From the cell containing the given text, extract its center point as (X, Y) coordinate. 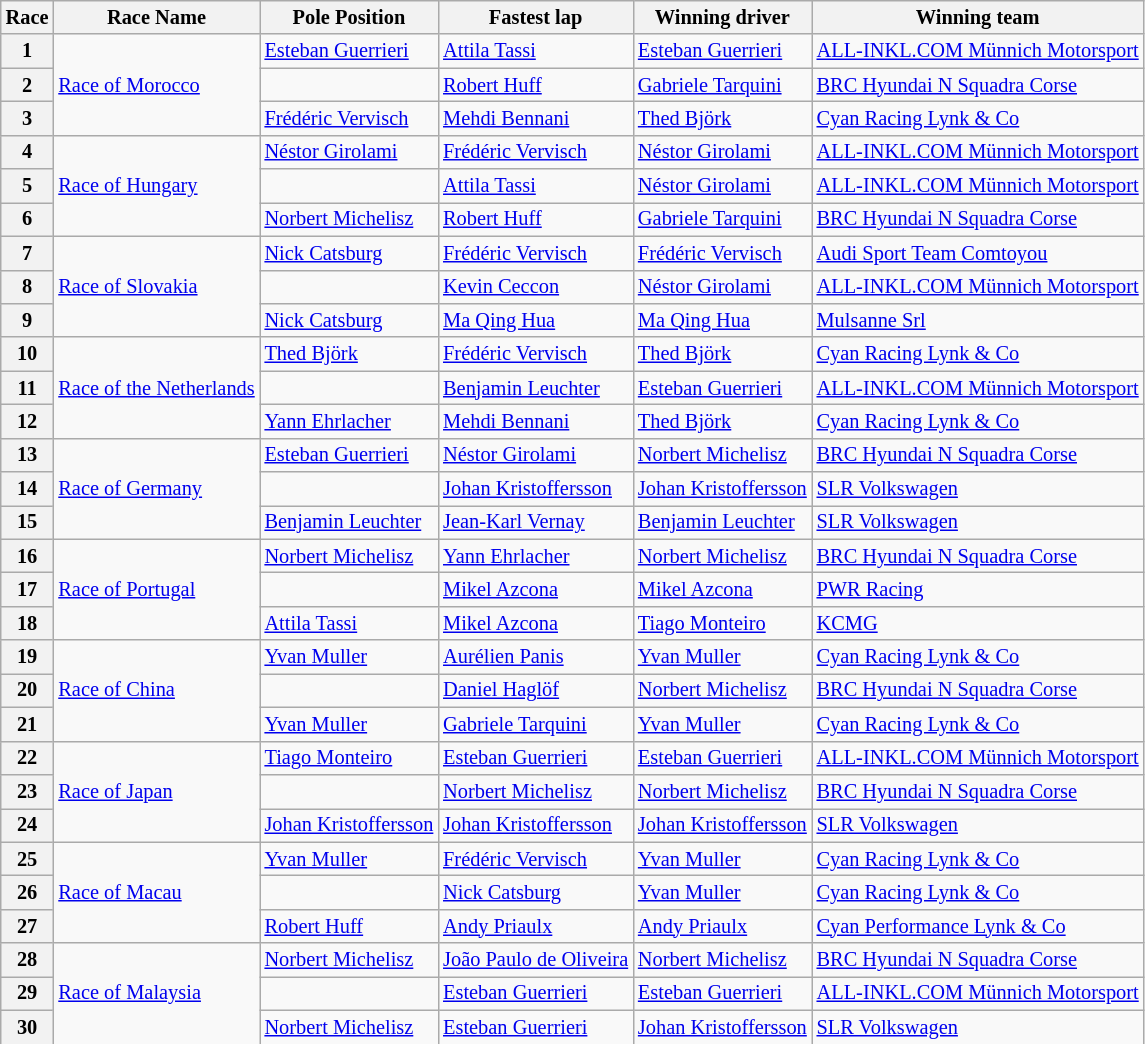
Aurélien Panis (536, 657)
Mulsanne Srl (978, 320)
Race Name (156, 17)
Kevin Ceccon (536, 287)
Fastest lap (536, 17)
5 (28, 186)
11 (28, 388)
29 (28, 993)
22 (28, 758)
17 (28, 589)
Race of Portugal (156, 590)
Jean-Karl Vernay (536, 522)
6 (28, 219)
15 (28, 522)
Cyan Performance Lynk & Co (978, 926)
Race of Slovakia (156, 286)
7 (28, 253)
18 (28, 623)
Race of the Netherlands (156, 388)
Daniel Haglöf (536, 690)
João Paulo de Oliveira (536, 960)
Race of Hungary (156, 186)
23 (28, 791)
Audi Sport Team Comtoyou (978, 253)
19 (28, 657)
8 (28, 287)
Race of Morocco (156, 84)
1 (28, 51)
3 (28, 118)
28 (28, 960)
2 (28, 85)
Race of Japan (156, 792)
26 (28, 892)
12 (28, 421)
Race of Macau (156, 892)
Winning team (978, 17)
4 (28, 152)
Winning driver (722, 17)
20 (28, 690)
27 (28, 926)
Pole Position (350, 17)
16 (28, 556)
30 (28, 1027)
Race of Malaysia (156, 994)
13 (28, 455)
24 (28, 825)
Race (28, 17)
10 (28, 354)
9 (28, 320)
KCMG (978, 623)
25 (28, 859)
14 (28, 489)
21 (28, 724)
PWR Racing (978, 589)
Race of Germany (156, 488)
Race of China (156, 690)
